Return [X, Y] of the center of cell containing provided text 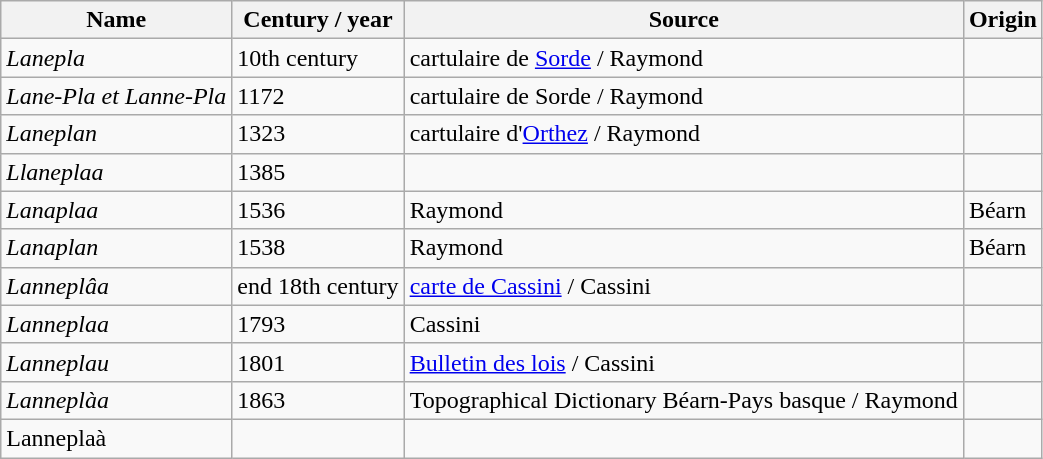
1538 [318, 248]
Lanneplau [116, 362]
cartulaire d'Orthez / Raymond [684, 134]
1793 [318, 324]
Cassini [684, 324]
Name [116, 20]
1172 [318, 96]
Lanneplâa [116, 286]
Century / year [318, 20]
carte de Cassini / Cassini [684, 286]
Laneplan [116, 134]
Topographical Dictionary Béarn-Pays basque / Raymond [684, 400]
Lanaplan [116, 248]
1323 [318, 134]
1863 [318, 400]
Llaneplaa [116, 172]
Lanaplaa [116, 210]
Lanneplaa [116, 324]
Source [684, 20]
1801 [318, 362]
1385 [318, 172]
Origin [1002, 20]
10th century [318, 58]
Bulletin des lois / Cassini [684, 362]
Lane-Pla et Lanne-Pla [116, 96]
1536 [318, 210]
end 18th century [318, 286]
Lanneplàa [116, 400]
Lanepla [116, 58]
Lanneplaà [116, 438]
